Detect which cell encompasses the target text, then output its (X, Y) center coordinate. 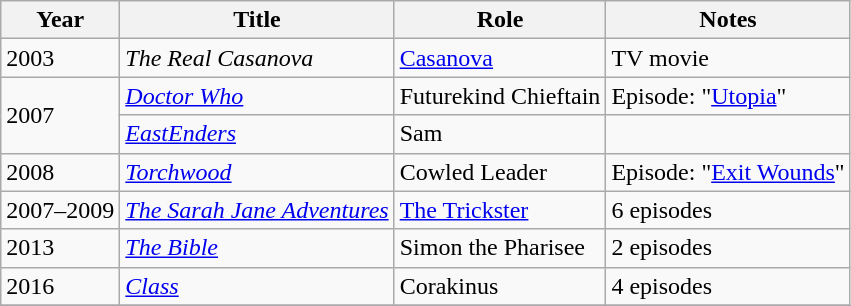
2003 (60, 58)
2 episodes (728, 248)
2008 (60, 172)
Class (257, 286)
Notes (728, 20)
2007 (60, 115)
The Real Casanova (257, 58)
Sam (500, 134)
Role (500, 20)
2013 (60, 248)
Episode: "Exit Wounds" (728, 172)
Simon the Pharisee (500, 248)
The Bible (257, 248)
Torchwood (257, 172)
6 episodes (728, 210)
Casanova (500, 58)
Title (257, 20)
Futurekind Chieftain (500, 96)
Corakinus (500, 286)
Episode: "Utopia" (728, 96)
Cowled Leader (500, 172)
Doctor Who (257, 96)
4 episodes (728, 286)
Year (60, 20)
2016 (60, 286)
EastEnders (257, 134)
2007–2009 (60, 210)
The Sarah Jane Adventures (257, 210)
The Trickster (500, 210)
TV movie (728, 58)
